Identify which cell holds the provided text, then report its (X, Y) central coordinate. 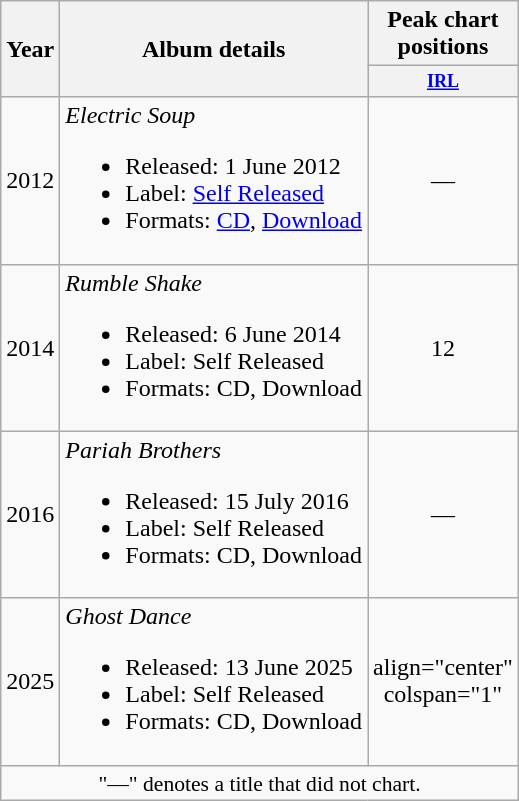
2025 (30, 682)
Rumble ShakeReleased: 6 June 2014Label: Self ReleasedFormats: CD, Download (214, 348)
12 (444, 348)
2012 (30, 180)
IRL (444, 82)
2016 (30, 514)
Year (30, 49)
2014 (30, 348)
Peak chart positions (444, 34)
Electric SoupReleased: 1 June 2012Label: Self ReleasedFormats: CD, Download (214, 180)
align="center" colspan="1" (444, 682)
Pariah BrothersReleased: 15 July 2016Label: Self ReleasedFormats: CD, Download (214, 514)
Album details (214, 49)
"—" denotes a title that did not chart. (260, 783)
Ghost DanceReleased: 13 June 2025Label: Self ReleasedFormats: CD, Download (214, 682)
